Return (X, Y) of the center of cell containing provided text 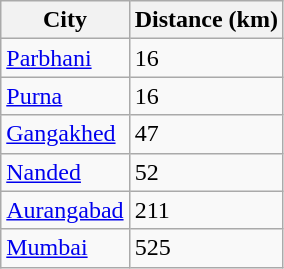
Purna (65, 96)
525 (206, 248)
Aurangabad (65, 210)
Gangakhed (65, 134)
Mumbai (65, 248)
52 (206, 172)
47 (206, 134)
City (65, 20)
211 (206, 210)
Parbhani (65, 58)
Distance (km) (206, 20)
Nanded (65, 172)
